Detect which cell encompasses the target text, then output its [X, Y] center coordinate. 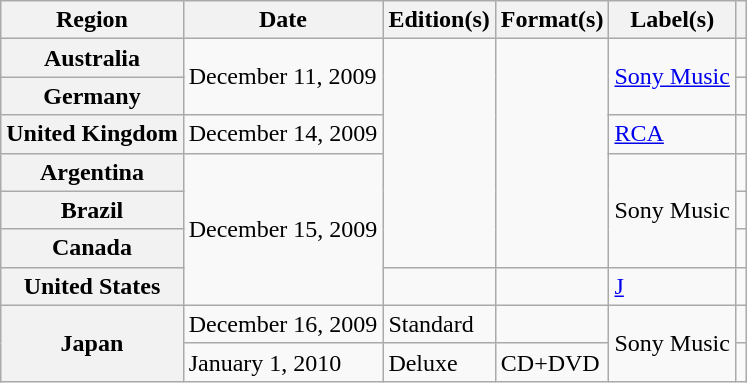
Canada [92, 248]
CD+DVD [552, 362]
Argentina [92, 172]
Format(s) [552, 20]
Japan [92, 343]
J [672, 286]
Deluxe [439, 362]
Region [92, 20]
December 16, 2009 [283, 324]
Label(s) [672, 20]
December 15, 2009 [283, 229]
United States [92, 286]
Brazil [92, 210]
Date [283, 20]
Australia [92, 58]
January 1, 2010 [283, 362]
Germany [92, 96]
United Kingdom [92, 134]
December 14, 2009 [283, 134]
Edition(s) [439, 20]
RCA [672, 134]
December 11, 2009 [283, 77]
Standard [439, 324]
